Scan for the cell matching the given text and deliver its [X, Y] coordinate at center. 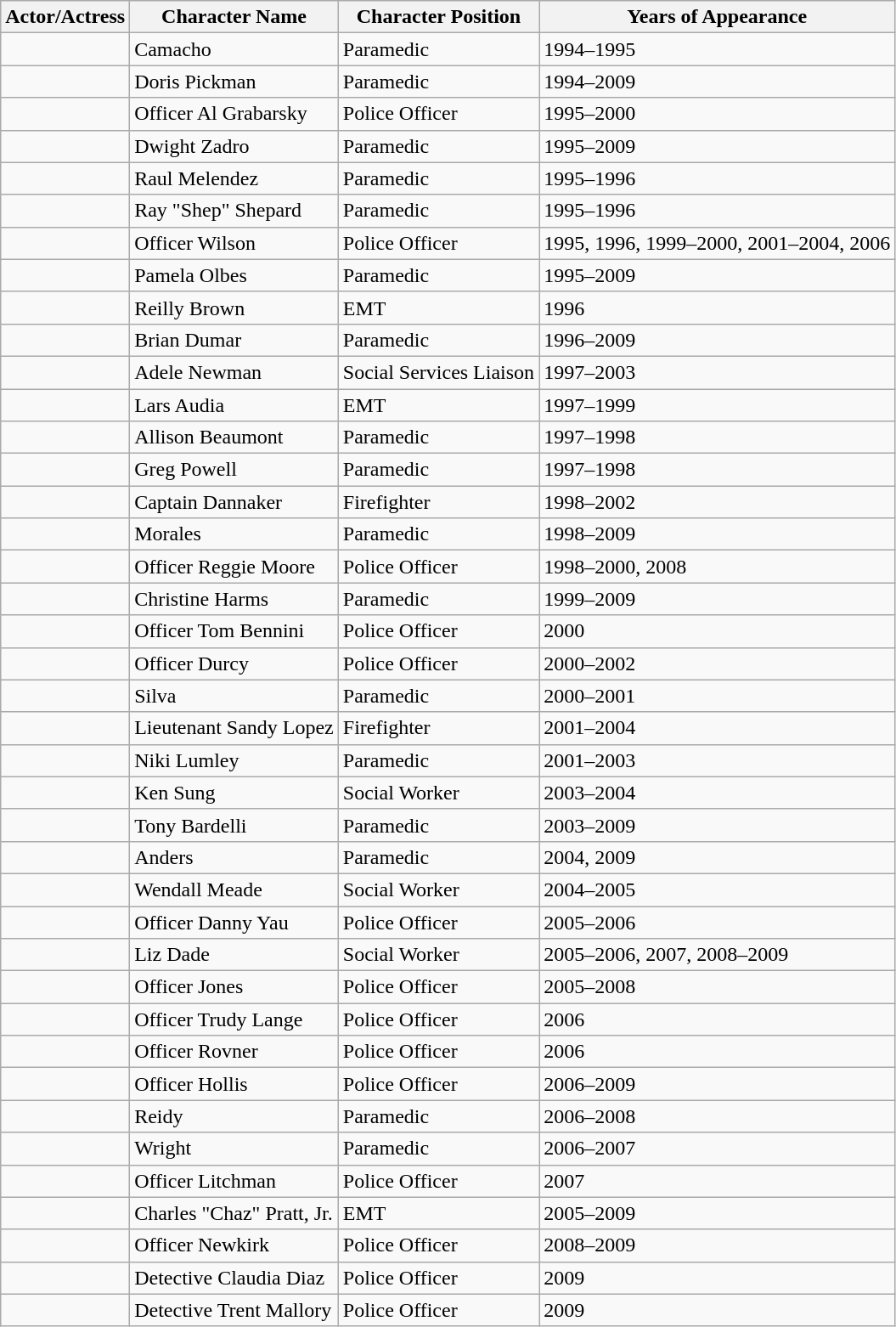
Charles "Chaz" Pratt, Jr. [234, 1213]
Officer Wilson [234, 243]
2000 [717, 631]
2003–2004 [717, 793]
Ken Sung [234, 793]
Morales [234, 534]
1996 [717, 308]
Dwight Zadro [234, 146]
2000–2001 [717, 696]
Doris Pickman [234, 82]
Wendall Meade [234, 889]
2001–2003 [717, 760]
Camacho [234, 49]
Detective Trent Mallory [234, 1310]
Tony Bardelli [234, 825]
Officer Rovner [234, 1052]
2005–2008 [717, 987]
Officer Trudy Lange [234, 1019]
1996–2009 [717, 340]
2004–2005 [717, 889]
Lars Audia [234, 405]
Anders [234, 857]
Detective Claudia Diaz [234, 1278]
2006–2008 [717, 1116]
2005–2006 [717, 922]
1995, 1996, 1999–2000, 2001–2004, 2006 [717, 243]
2004, 2009 [717, 857]
1999–2009 [717, 599]
Brian Dumar [234, 340]
Greg Powell [234, 470]
2007 [717, 1181]
1997–1999 [717, 405]
Officer Hollis [234, 1084]
Officer Al Grabarsky [234, 114]
Actor/Actress [65, 17]
1998–2002 [717, 502]
Silva [234, 696]
Character Name [234, 17]
Officer Reggie Moore [234, 567]
Liz Dade [234, 955]
Reidy [234, 1116]
Wright [234, 1149]
Pamela Olbes [234, 275]
Officer Newkirk [234, 1245]
Officer Jones [234, 987]
1997–2003 [717, 372]
2006–2009 [717, 1084]
1995–2000 [717, 114]
Character Position [438, 17]
1994–1995 [717, 49]
2008–2009 [717, 1245]
Niki Lumley [234, 760]
Officer Litchman [234, 1181]
Raul Melendez [234, 178]
Christine Harms [234, 599]
2005–2006, 2007, 2008–2009 [717, 955]
2005–2009 [717, 1213]
Officer Durcy [234, 663]
Officer Danny Yau [234, 922]
Allison Beaumont [234, 438]
2001–2004 [717, 728]
2003–2009 [717, 825]
Captain Dannaker [234, 502]
2006–2007 [717, 1149]
Social Services Liaison [438, 372]
1998–2009 [717, 534]
Years of Appearance [717, 17]
Reilly Brown [234, 308]
Ray "Shep" Shepard [234, 211]
Adele Newman [234, 372]
Officer Tom Bennini [234, 631]
Lieutenant Sandy Lopez [234, 728]
1994–2009 [717, 82]
1998–2000, 2008 [717, 567]
2000–2002 [717, 663]
